Return the [X, Y] coordinate for the center point of the cell that contains the specified text.  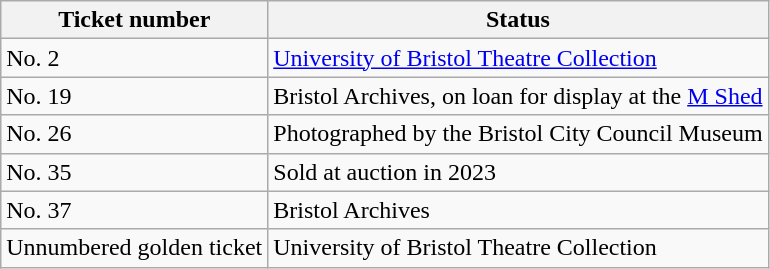
No. 26 [134, 134]
Bristol Archives [518, 210]
No. 2 [134, 58]
Unnumbered golden ticket [134, 248]
Sold at auction in 2023 [518, 172]
Bristol Archives, on loan for display at the M Shed [518, 96]
No. 19 [134, 96]
Status [518, 20]
Ticket number [134, 20]
No. 35 [134, 172]
No. 37 [134, 210]
Photographed by the Bristol City Council Museum [518, 134]
